Capture the cell that displays the provided text and extract its (X, Y) central coordinate. 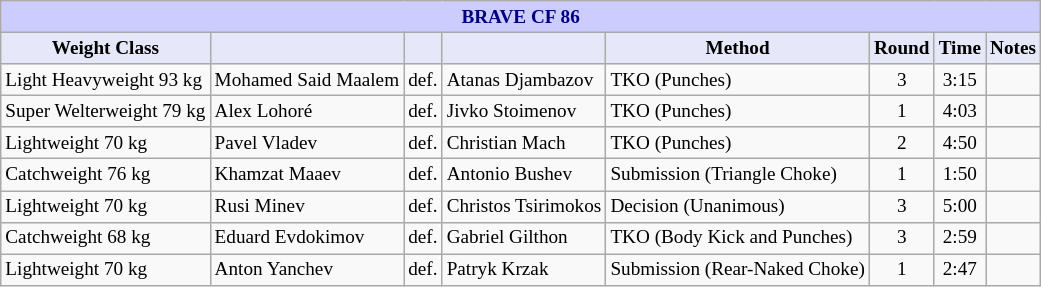
TKO (Body Kick and Punches) (738, 238)
Pavel Vladev (307, 143)
Light Heavyweight 93 kg (106, 80)
Jivko Stoimenov (524, 111)
Alex Lohoré (307, 111)
Gabriel Gilthon (524, 238)
Atanas Djambazov (524, 80)
Method (738, 48)
Eduard Evdokimov (307, 238)
Anton Yanchev (307, 270)
Mohamed Said Maalem (307, 80)
Round (902, 48)
BRAVE CF 86 (521, 17)
3:15 (960, 80)
2:59 (960, 238)
Rusi Minev (307, 206)
Submission (Triangle Choke) (738, 175)
Antonio Bushev (524, 175)
Decision (Unanimous) (738, 206)
Super Welterweight 79 kg (106, 111)
Christian Mach (524, 143)
Christos Tsirimokos (524, 206)
2:47 (960, 270)
Patryk Krzak (524, 270)
4:03 (960, 111)
1:50 (960, 175)
4:50 (960, 143)
Notes (1014, 48)
Khamzat Maaev (307, 175)
Weight Class (106, 48)
Submission (Rear-Naked Choke) (738, 270)
2 (902, 143)
5:00 (960, 206)
Catchweight 68 kg (106, 238)
Catchweight 76 kg (106, 175)
Time (960, 48)
